Identify which cell holds the provided text, then report its [x, y] central coordinate. 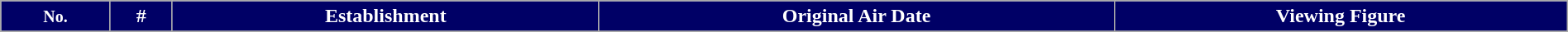
Viewing Figure [1341, 16]
No. [55, 16]
# [141, 16]
Establishment [385, 16]
Original Air Date [857, 16]
